Pinpoint the cell where the given text exists, returning its [x, y] midpoint coordinate. 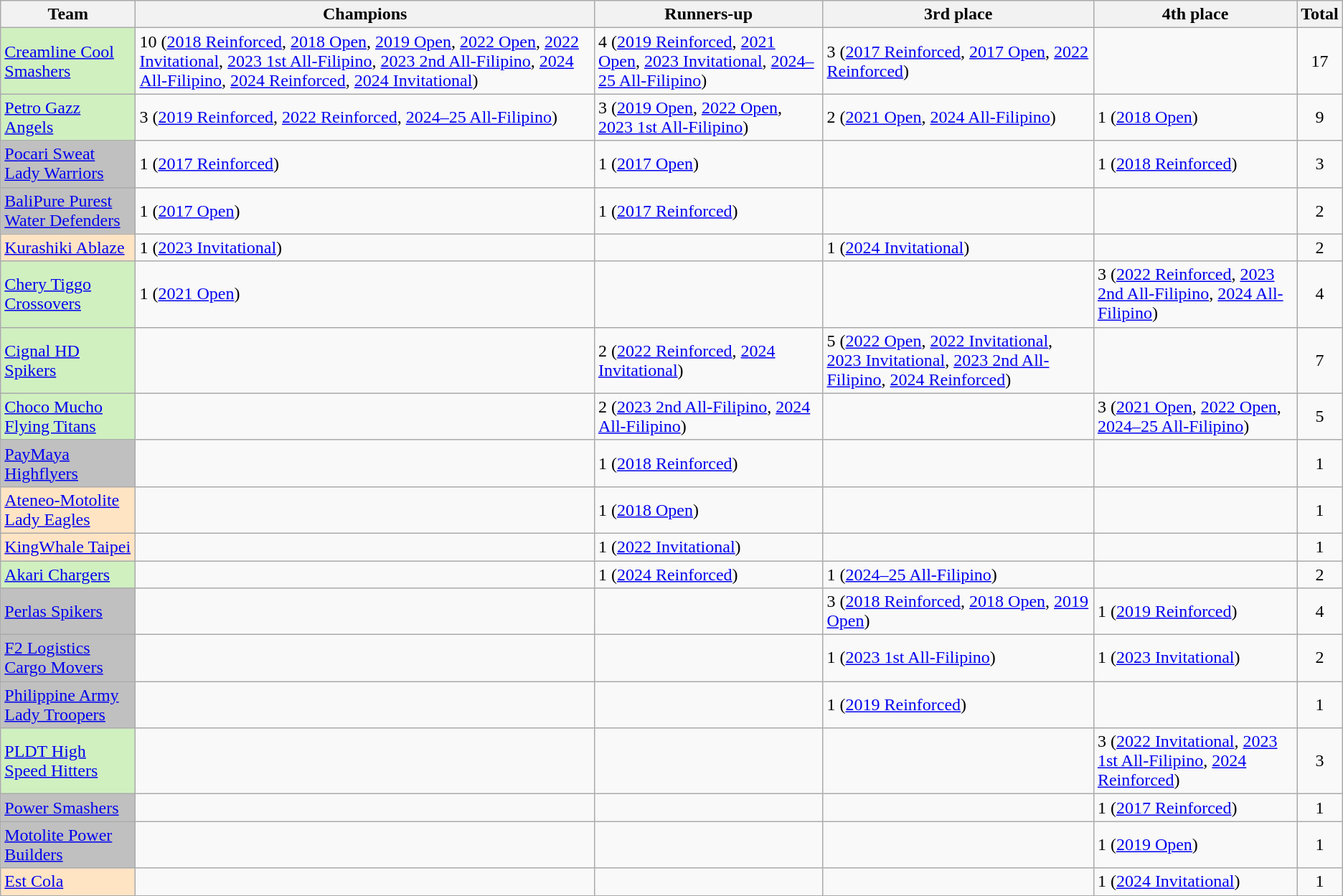
9 [1320, 118]
3 (2022 Invitational, 2023 1st All-Filipino, 2024 Reinforced) [1195, 761]
Pocari Sweat Lady Warriors [68, 164]
3 (2019 Open, 2022 Open, 2023 1st All-Filipino) [709, 118]
Cignal HD Spikers [68, 360]
3 (2017 Reinforced, 2017 Open, 2022 Reinforced) [958, 61]
1 (2022 Invitational) [709, 547]
Motolite Power Builders [68, 845]
Choco Mucho Flying Titans [68, 416]
3 (2022 Reinforced, 2023 2nd All-Filipino, 2024 All-Filipino) [1195, 294]
1 (2023 1st All-Filipino) [958, 659]
1 (2019 Open) [1195, 845]
PLDT High Speed Hitters [68, 761]
Ateneo-Motolite Lady Eagles [68, 509]
7 [1320, 360]
BaliPure Purest Water Defenders [68, 211]
PayMaya Highflyers [68, 463]
4th place [1195, 14]
Est Cola [68, 882]
17 [1320, 61]
Team [68, 14]
2 (2022 Reinforced, 2024 Invitational) [709, 360]
1 (2024 Reinforced) [709, 575]
1 (2021 Open) [365, 294]
2 (2023 2nd All-Filipino, 2024 All-Filipino) [709, 416]
1 (2024–25 All-Filipino) [958, 575]
5 [1320, 416]
4 (2019 Reinforced, 2021 Open, 2023 Invitational, 2024–25 All-Filipino) [709, 61]
Champions [365, 14]
3 (2021 Open, 2022 Open, 2024–25 All-Filipino) [1195, 416]
3rd place [958, 14]
3 (2019 Reinforced, 2022 Reinforced, 2024–25 All-Filipino) [365, 118]
Total [1320, 14]
Akari Chargers [68, 575]
Petro Gazz Angels [68, 118]
3 (2018 Reinforced, 2018 Open, 2019 Open) [958, 611]
5 (2022 Open, 2022 Invitational, 2023 Invitational, 2023 2nd All-Filipino, 2024 Reinforced) [958, 360]
Philippine Army Lady Troopers [68, 704]
2 (2021 Open, 2024 All-Filipino) [958, 118]
Power Smashers [68, 808]
Kurashiki Ablaze [68, 247]
Creamline Cool Smashers [68, 61]
F2 Logistics Cargo Movers [68, 659]
Runners-up [709, 14]
KingWhale Taipei [68, 547]
Chery Tiggo Crossovers [68, 294]
Perlas Spikers [68, 611]
